Capture the cell that displays the provided text and extract its (x, y) central coordinate. 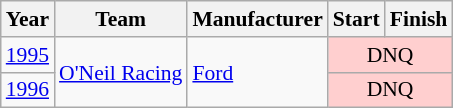
Start (356, 19)
1995 (28, 55)
Finish (419, 19)
Ford (257, 72)
O'Neil Racing (120, 72)
Year (28, 19)
1996 (28, 90)
Team (120, 19)
Manufacturer (257, 19)
